Capture the cell that displays the provided text and extract its [X, Y] central coordinate. 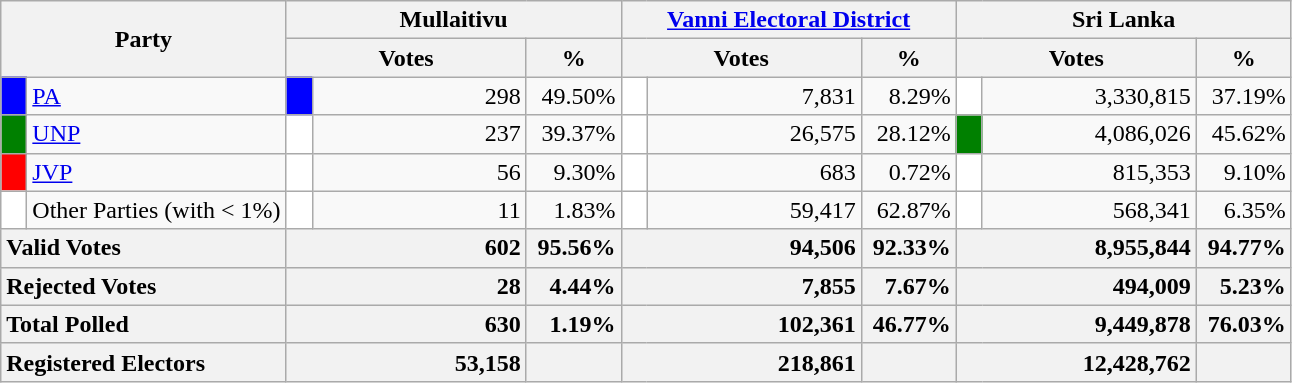
9.30% [574, 172]
46.77% [908, 324]
62.87% [908, 210]
94.77% [1244, 248]
1.83% [574, 210]
Valid Votes [144, 248]
5.23% [1244, 286]
56 [419, 172]
94,506 [741, 248]
Registered Electors [144, 362]
9,449,878 [1076, 324]
49.50% [574, 96]
0.72% [908, 172]
Mullaitivu [454, 20]
PA [156, 96]
8,955,844 [1076, 248]
8.29% [908, 96]
7,855 [741, 286]
494,009 [1076, 286]
298 [419, 96]
683 [754, 172]
28.12% [908, 134]
6.35% [1244, 210]
3,330,815 [1089, 96]
11 [419, 210]
237 [419, 134]
102,361 [741, 324]
39.37% [574, 134]
Vanni Electoral District [788, 20]
UNP [156, 134]
Other Parties (with < 1%) [156, 210]
12,428,762 [1076, 362]
53,158 [406, 362]
59,417 [754, 210]
95.56% [574, 248]
568,341 [1089, 210]
26,575 [754, 134]
45.62% [1244, 134]
Party [144, 39]
4,086,026 [1089, 134]
4.44% [574, 286]
218,861 [741, 362]
1.19% [574, 324]
92.33% [908, 248]
28 [406, 286]
Total Polled [144, 324]
815,353 [1089, 172]
76.03% [1244, 324]
Sri Lanka [1124, 20]
7,831 [754, 96]
Rejected Votes [144, 286]
602 [406, 248]
JVP [156, 172]
630 [406, 324]
37.19% [1244, 96]
9.10% [1244, 172]
7.67% [908, 286]
